Identify which cell holds the provided text, then report its [X, Y] central coordinate. 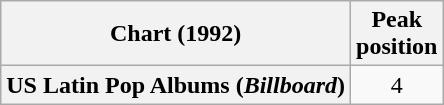
Chart (1992) [176, 34]
Peakposition [397, 34]
US Latin Pop Albums (Billboard) [176, 85]
4 [397, 85]
